Determine the [x, y] coordinate at the center of the cell enclosing the given text.  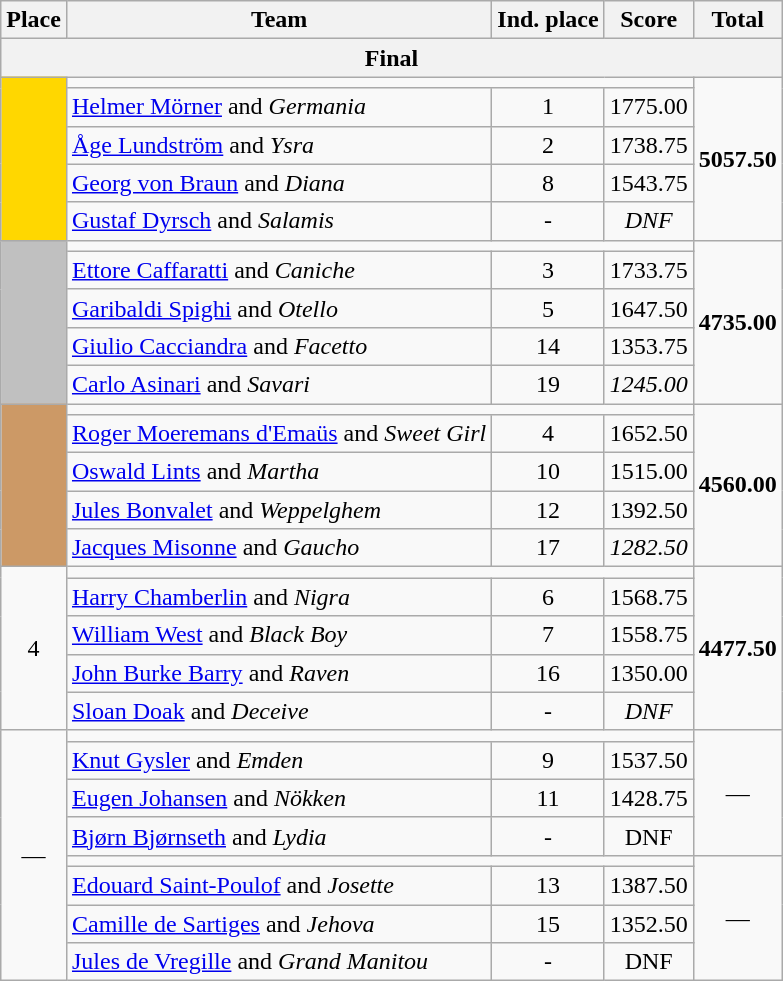
Jules de Vregille and Grand Manitou [278, 962]
Bjørn Bjørnseth and Lydia [278, 836]
Ettore Caffaratti and Caniche [278, 270]
17 [548, 548]
1353.75 [648, 346]
8 [548, 183]
1775.00 [648, 107]
Team [278, 20]
Eugen Johansen and Nökken [278, 798]
1350.00 [648, 673]
1245.00 [648, 384]
14 [548, 346]
3 [548, 270]
1352.50 [648, 923]
Camille de Sartiges and Jehova [278, 923]
12 [548, 510]
1392.50 [648, 510]
Gustaf Dyrsch and Salamis [278, 221]
Giulio Cacciandra and Facetto [278, 346]
Ind. place [548, 20]
Harry Chamberlin and Nigra [278, 597]
William West and Black Boy [278, 635]
13 [548, 885]
10 [548, 472]
John Burke Barry and Raven [278, 673]
19 [548, 384]
1733.75 [648, 270]
1568.75 [648, 597]
Garibaldi Spighi and Otello [278, 308]
Total [738, 20]
Åge Lundström and Ysra [278, 145]
Final [392, 58]
Roger Moeremans d'Emaüs and Sweet Girl [278, 434]
Score [648, 20]
Place [34, 20]
1537.50 [648, 760]
15 [548, 923]
Carlo Asinari and Savari [278, 384]
1543.75 [648, 183]
2 [548, 145]
5 [548, 308]
5057.50 [738, 158]
Jules Bonvalet and Weppelghem [278, 510]
1558.75 [648, 635]
1387.50 [648, 885]
Jacques Misonne and Gaucho [278, 548]
Edouard Saint-Poulof and Josette [278, 885]
1652.50 [648, 434]
6 [548, 597]
4560.00 [738, 486]
Knut Gysler and Emden [278, 760]
Oswald Lints and Martha [278, 472]
1515.00 [648, 472]
1647.50 [648, 308]
1428.75 [648, 798]
1 [548, 107]
Georg von Braun and Diana [278, 183]
4735.00 [738, 322]
9 [548, 760]
Sloan Doak and Deceive [278, 711]
1282.50 [648, 548]
1738.75 [648, 145]
7 [548, 635]
4477.50 [738, 648]
11 [548, 798]
16 [548, 673]
Helmer Mörner and Germania [278, 107]
